For the text-containing cell, return its midpoint in [X, Y] coordinate format. 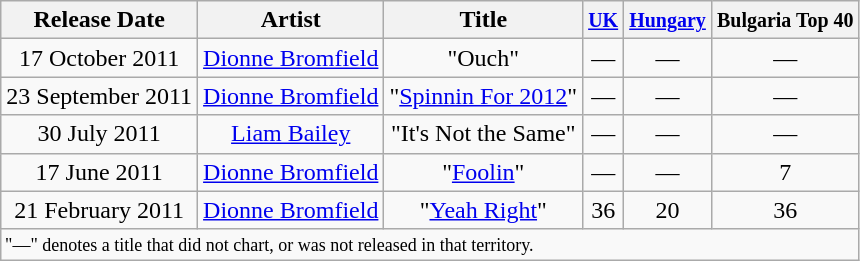
30 July 2011 [100, 134]
23 September 2011 [100, 96]
21 February 2011 [100, 210]
Liam Bailey [291, 134]
"Spinnin For 2012" [484, 96]
"Yeah Right" [484, 210]
7 [785, 172]
UK [604, 20]
Title [484, 20]
Hungary [668, 20]
Bulgaria Top 40 [785, 20]
"It's Not the Same" [484, 134]
"—" denotes a title that did not chart, or was not released in that territory. [430, 244]
Artist [291, 20]
20 [668, 210]
"Foolin" [484, 172]
Release Date [100, 20]
17 October 2011 [100, 58]
17 June 2011 [100, 172]
"Ouch" [484, 58]
